For the text-containing cell, return its midpoint in (X, Y) coordinate format. 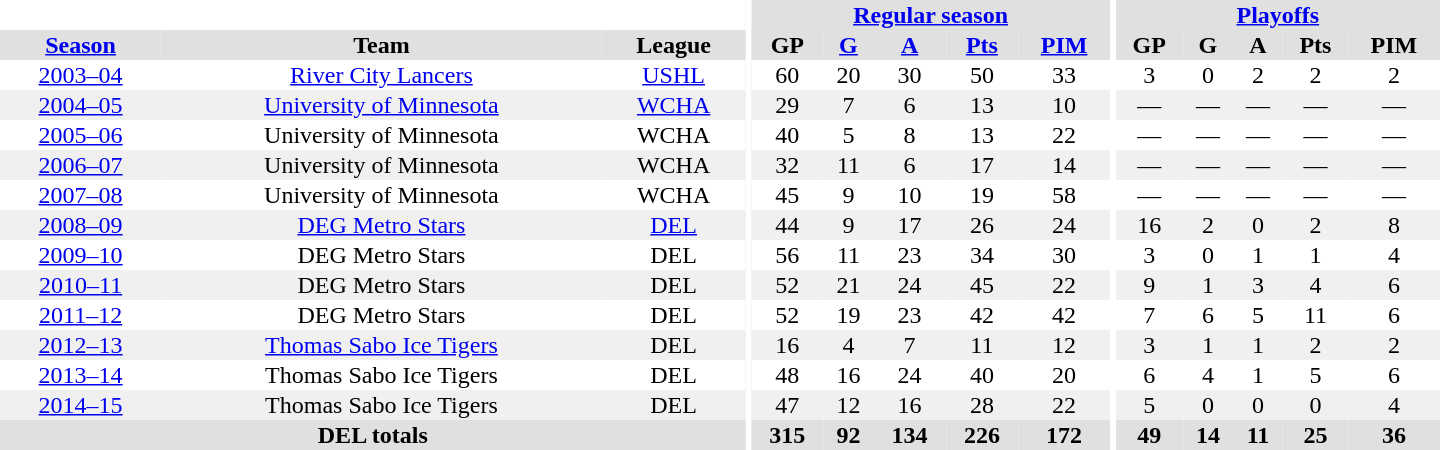
60 (787, 75)
32 (787, 165)
2010–11 (80, 285)
134 (909, 435)
2003–04 (80, 75)
28 (982, 405)
USHL (674, 75)
34 (982, 255)
47 (787, 405)
26 (982, 225)
50 (982, 75)
2008–09 (80, 225)
315 (787, 435)
56 (787, 255)
44 (787, 225)
2009–10 (80, 255)
2005–06 (80, 135)
33 (1064, 75)
48 (787, 375)
2004–05 (80, 105)
River City Lancers (381, 75)
2014–15 (80, 405)
Season (80, 45)
2011–12 (80, 315)
Team (381, 45)
Playoffs (1278, 15)
21 (848, 285)
Regular season (930, 15)
2006–07 (80, 165)
172 (1064, 435)
2007–08 (80, 195)
58 (1064, 195)
49 (1150, 435)
36 (1394, 435)
2013–14 (80, 375)
DEL totals (373, 435)
226 (982, 435)
29 (787, 105)
92 (848, 435)
League (674, 45)
25 (1316, 435)
2012–13 (80, 345)
